Identify which cell holds the provided text, then report its (x, y) central coordinate. 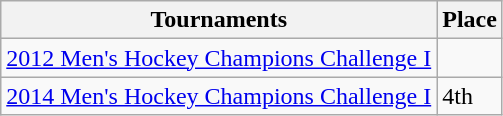
2014 Men's Hockey Champions Challenge I (219, 96)
2012 Men's Hockey Champions Challenge I (219, 58)
Tournaments (219, 20)
Place (470, 20)
4th (470, 96)
